Capture the cell that displays the provided text and extract its [x, y] central coordinate. 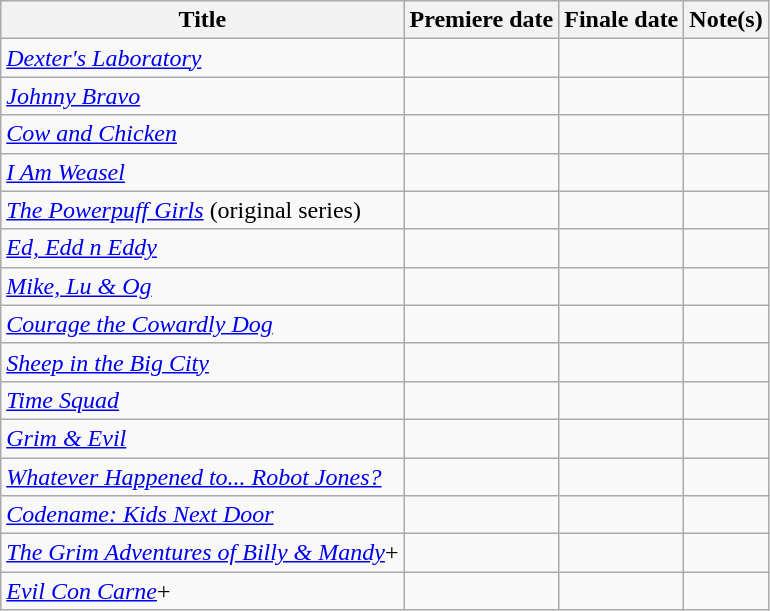
The Grim Adventures of Billy & Mandy+ [202, 553]
Evil Con Carne+ [202, 591]
The Powerpuff Girls (original series) [202, 210]
Finale date [622, 20]
Time Squad [202, 400]
Title [202, 20]
Grim & Evil [202, 438]
Ed, Edd n Eddy [202, 248]
Codename: Kids Next Door [202, 515]
Whatever Happened to... Robot Jones? [202, 477]
Johnny Bravo [202, 96]
Premiere date [482, 20]
Mike, Lu & Og [202, 286]
Courage the Cowardly Dog [202, 324]
I Am Weasel [202, 172]
Cow and Chicken [202, 134]
Dexter's Laboratory [202, 58]
Sheep in the Big City [202, 362]
Note(s) [726, 20]
